From the cell containing the given text, extract its center point as [x, y] coordinate. 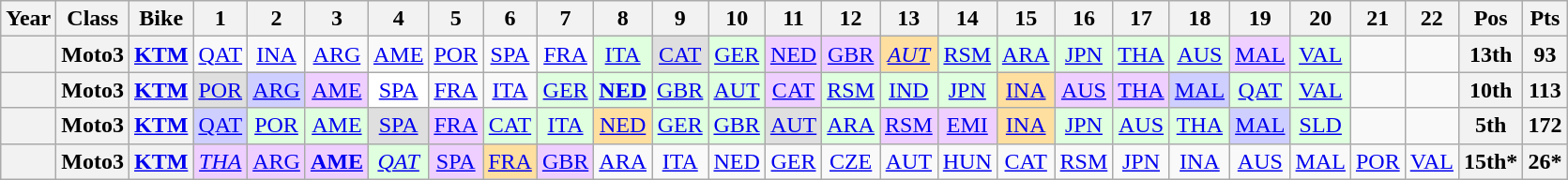
Year [28, 19]
Bike [161, 19]
172 [1545, 126]
4 [398, 19]
17 [1141, 19]
IND [909, 90]
15th* [1490, 161]
SLD [1320, 126]
19 [1260, 19]
5th [1490, 126]
HUN [967, 161]
3 [336, 19]
13 [909, 19]
7 [565, 19]
6 [510, 19]
14 [967, 19]
Pos [1490, 19]
20 [1320, 19]
22 [1432, 19]
26* [1545, 161]
10 [737, 19]
18 [1199, 19]
Pts [1545, 19]
12 [851, 19]
1 [221, 19]
9 [679, 19]
EMI [967, 126]
11 [793, 19]
16 [1084, 19]
10th [1490, 90]
Class [93, 19]
21 [1378, 19]
15 [1026, 19]
113 [1545, 90]
5 [456, 19]
93 [1545, 54]
CZE [851, 161]
13th [1490, 54]
2 [277, 19]
8 [623, 19]
